Find where the given text appears and provide that cell's center as [x, y] coordinate. 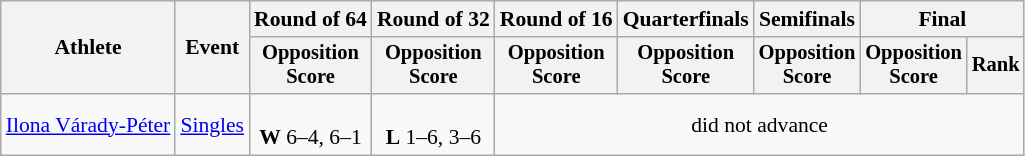
W 6–4, 6–1 [310, 124]
Final [942, 19]
did not advance [760, 124]
Rank [996, 66]
Round of 16 [556, 19]
Singles [212, 124]
Round of 32 [434, 19]
Semifinals [808, 19]
Quarterfinals [686, 19]
Event [212, 48]
L 1–6, 3–6 [434, 124]
Athlete [88, 48]
Ilona Várady-Péter [88, 124]
Round of 64 [310, 19]
